Output the (x, y) coordinate of the center of the cell containing the given text.  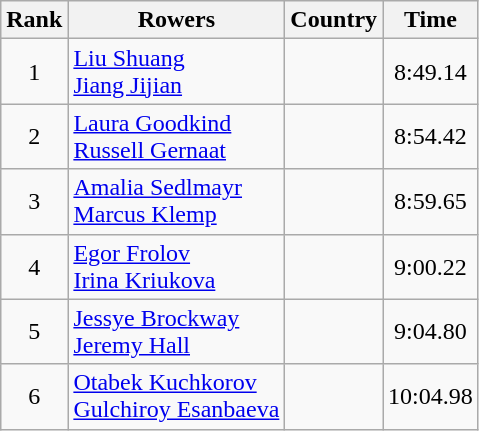
5 (34, 332)
Rowers (176, 20)
6 (34, 396)
10:04.98 (431, 396)
8:54.42 (431, 136)
Amalia SedlmayrMarcus Klemp (176, 202)
Rank (34, 20)
4 (34, 266)
8:49.14 (431, 72)
3 (34, 202)
Country (334, 20)
Liu ShuangJiang Jijian (176, 72)
8:59.65 (431, 202)
1 (34, 72)
Otabek KuchkorovGulchiroy Esanbaeva (176, 396)
9:04.80 (431, 332)
Laura GoodkindRussell Gernaat (176, 136)
Time (431, 20)
2 (34, 136)
Egor FrolovIrina Kriukova (176, 266)
Jessye BrockwayJeremy Hall (176, 332)
9:00.22 (431, 266)
